Determine the [X, Y] coordinate at the center of the cell enclosing the given text.  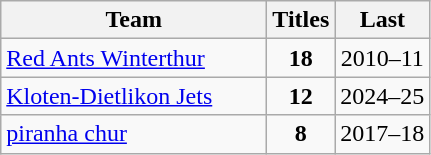
2010–11 [382, 58]
12 [301, 96]
18 [301, 58]
2024–25 [382, 96]
Last [382, 20]
Team [134, 20]
Titles [301, 20]
2017–18 [382, 134]
8 [301, 134]
Kloten-Dietlikon Jets [134, 96]
Red Ants Winterthur [134, 58]
piranha chur [134, 134]
